Output the [x, y] coordinate of the center of the cell containing the given text.  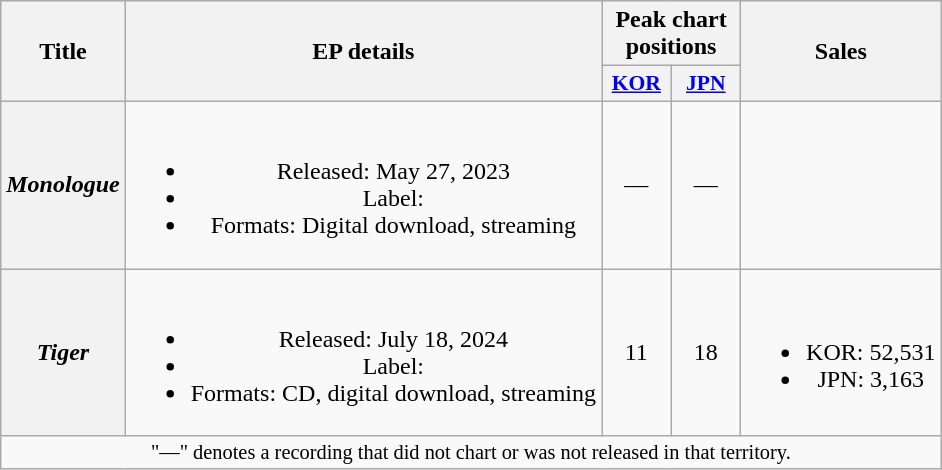
Peak chart positions [672, 34]
Monologue [63, 184]
Title [63, 52]
KOR: 52,531JPN: 3,163 [841, 352]
11 [637, 352]
Released: July 18, 2024Label: Formats: CD, digital download, streaming [363, 352]
JPN [706, 84]
18 [706, 352]
KOR [637, 84]
Tiger [63, 352]
"—" denotes a recording that did not chart or was not released in that territory. [471, 453]
Sales [841, 52]
Released: May 27, 2023Label: Formats: Digital download, streaming [363, 184]
EP details [363, 52]
